Return (x, y) of the center of cell containing provided text 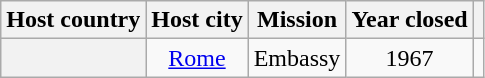
Embassy (297, 58)
Host city (197, 20)
Mission (297, 20)
Host country (74, 20)
Rome (197, 58)
1967 (410, 58)
Year closed (410, 20)
